Return (x, y) of the center of cell containing provided text 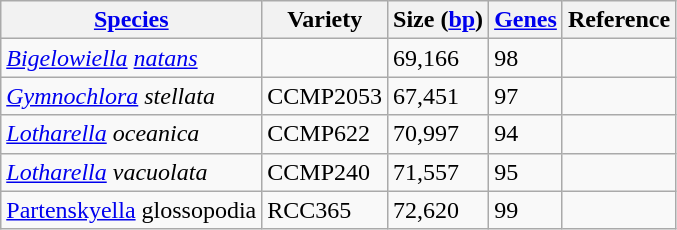
98 (526, 58)
CCMP622 (325, 134)
Reference (618, 20)
97 (526, 96)
71,557 (438, 172)
Partenskyella glossopodia (132, 210)
72,620 (438, 210)
RCC365 (325, 210)
Species (132, 20)
Bigelowiella natans (132, 58)
70,997 (438, 134)
Variety (325, 20)
CCMP240 (325, 172)
Lotharella vacuolata (132, 172)
69,166 (438, 58)
Gymnochlora stellata (132, 96)
99 (526, 210)
Genes (526, 20)
95 (526, 172)
Size (bp) (438, 20)
67,451 (438, 96)
Lotharella oceanica (132, 134)
94 (526, 134)
CCMP2053 (325, 96)
